For the text-containing cell, return its midpoint in [x, y] coordinate format. 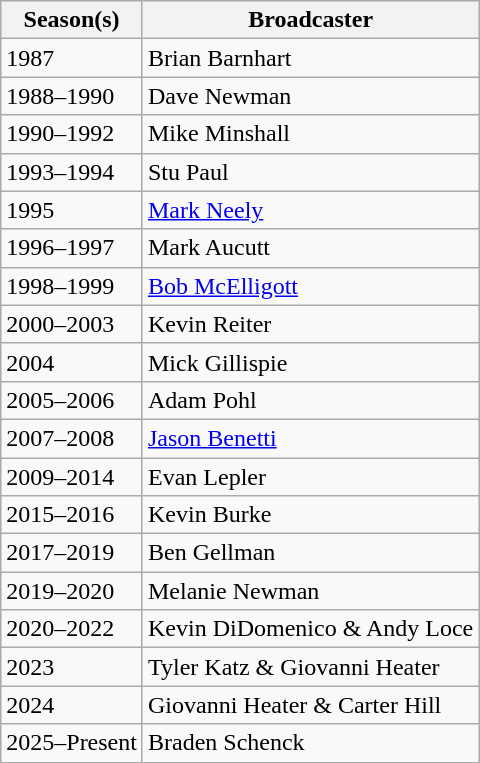
2009–2014 [72, 477]
Giovanni Heater & Carter Hill [310, 705]
Bob McElligott [310, 286]
Tyler Katz & Giovanni Heater [310, 667]
Braden Schenck [310, 743]
Kevin Burke [310, 515]
Jason Benetti [310, 438]
1998–1999 [72, 286]
Mike Minshall [310, 134]
1993–1994 [72, 172]
2024 [72, 705]
2020–2022 [72, 629]
2023 [72, 667]
Brian Barnhart [310, 58]
Evan Lepler [310, 477]
2005–2006 [72, 400]
1990–1992 [72, 134]
Mark Aucutt [310, 248]
Kevin DiDomenico & Andy Loce [310, 629]
2025–Present [72, 743]
1987 [72, 58]
2000–2003 [72, 324]
Broadcaster [310, 20]
2019–2020 [72, 591]
Mick Gillispie [310, 362]
2015–2016 [72, 515]
2017–2019 [72, 553]
Ben Gellman [310, 553]
2007–2008 [72, 438]
Season(s) [72, 20]
Dave Newman [310, 96]
2004 [72, 362]
1995 [72, 210]
Adam Pohl [310, 400]
Stu Paul [310, 172]
1988–1990 [72, 96]
Kevin Reiter [310, 324]
Mark Neely [310, 210]
1996–1997 [72, 248]
Melanie Newman [310, 591]
